Provide the (X, Y) coordinate of the cell's center where the given text is located.  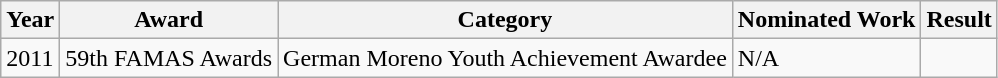
2011 (30, 58)
59th FAMAS Awards (169, 58)
N/A (826, 58)
Category (506, 20)
Nominated Work (826, 20)
Year (30, 20)
Award (169, 20)
Result (959, 20)
German Moreno Youth Achievement Awardee (506, 58)
